For the text-containing cell, return its midpoint in [X, Y] coordinate format. 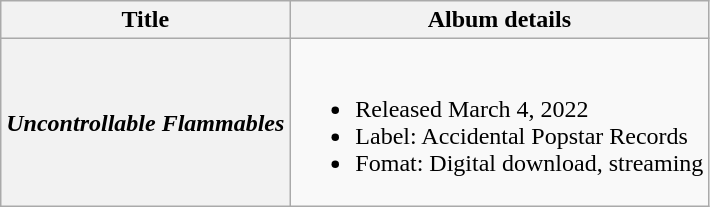
Title [146, 20]
Released March 4, 2022Label: Accidental Popstar RecordsFomat: Digital download, streaming [500, 122]
Album details [500, 20]
Uncontrollable Flammables [146, 122]
